Determine the (x, y) coordinate at the center of the cell enclosing the given text.  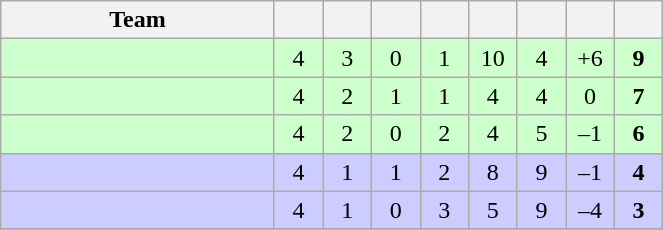
–4 (590, 210)
Team (138, 20)
8 (494, 172)
7 (638, 96)
+6 (590, 58)
10 (494, 58)
6 (638, 134)
